From the cell containing the given text, extract its center point as [X, Y] coordinate. 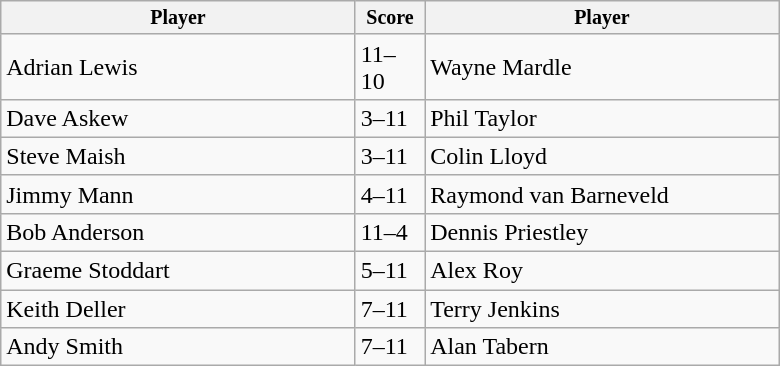
Jimmy Mann [178, 194]
Alan Tabern [602, 347]
Phil Taylor [602, 118]
Colin Lloyd [602, 156]
Alex Roy [602, 271]
Dennis Priestley [602, 232]
Wayne Mardle [602, 66]
11–4 [390, 232]
Raymond van Barneveld [602, 194]
Terry Jenkins [602, 309]
Adrian Lewis [178, 66]
Andy Smith [178, 347]
Bob Anderson [178, 232]
5–11 [390, 271]
Dave Askew [178, 118]
11–10 [390, 66]
4–11 [390, 194]
Score [390, 18]
Keith Deller [178, 309]
Graeme Stoddart [178, 271]
Steve Maish [178, 156]
